Output the (X, Y) coordinate of the center of the cell containing the given text.  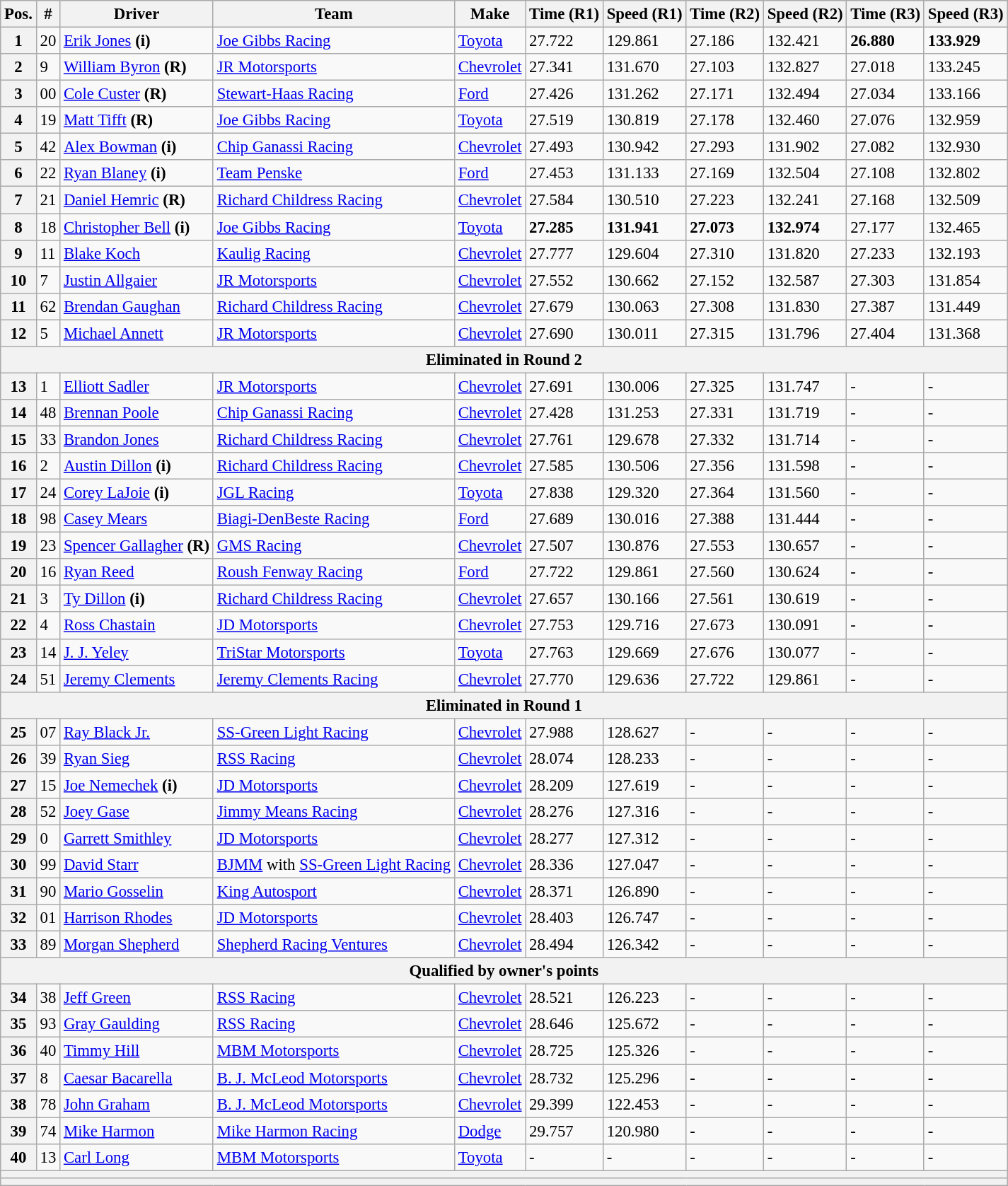
132.587 (805, 280)
Ray Black Jr. (137, 732)
28.725 (564, 1051)
Driver (137, 14)
131.444 (805, 519)
Timmy Hill (137, 1051)
29 (18, 838)
132.959 (966, 120)
129.320 (644, 493)
TriStar Motorsports (334, 652)
27.552 (564, 280)
131.253 (644, 413)
Morgan Shepherd (137, 945)
129.678 (644, 439)
27.018 (886, 67)
27.690 (564, 333)
27.561 (725, 599)
GMS Racing (334, 546)
27.763 (564, 652)
Ty Dillon (i) (137, 599)
27.332 (725, 439)
Christopher Bell (i) (137, 227)
98 (48, 519)
131.598 (805, 466)
Cole Custer (R) (137, 94)
130.506 (644, 466)
Alex Bowman (i) (137, 147)
131.449 (966, 306)
32 (18, 918)
Pos. (18, 14)
27 (18, 785)
131.133 (644, 173)
129.716 (644, 626)
27.356 (725, 466)
126.747 (644, 918)
28.209 (564, 785)
27.178 (725, 120)
42 (48, 147)
26 (18, 759)
27.034 (886, 94)
29.399 (564, 1104)
131.262 (644, 94)
27.753 (564, 626)
Elliott Sadler (137, 386)
Mario Gosselin (137, 892)
130.016 (644, 519)
27.293 (725, 147)
132.827 (805, 67)
07 (48, 732)
27.308 (725, 306)
132.421 (805, 41)
Mike Harmon Racing (334, 1131)
Make (489, 14)
78 (48, 1104)
27.168 (886, 200)
37 (18, 1078)
130.657 (805, 546)
127.312 (644, 838)
27.761 (564, 439)
William Byron (R) (137, 67)
132.504 (805, 173)
Daniel Hemric (R) (137, 200)
Eliminated in Round 1 (504, 705)
6 (18, 173)
27.584 (564, 200)
Justin Allgaier (137, 280)
27.233 (886, 253)
132.460 (805, 120)
93 (48, 1025)
132.494 (805, 94)
126.342 (644, 945)
27.676 (725, 652)
Brennan Poole (137, 413)
Jimmy Means Racing (334, 812)
Ryan Blaney (i) (137, 173)
Speed (R3) (966, 14)
Corey LaJoie (i) (137, 493)
130.091 (805, 626)
130.619 (805, 599)
# (48, 14)
28.521 (564, 998)
27.103 (725, 67)
127.047 (644, 865)
J. J. Yeley (137, 652)
130.011 (644, 333)
Jeremy Clements Racing (334, 679)
27.673 (725, 626)
99 (48, 865)
28.336 (564, 865)
131.854 (966, 280)
130.624 (805, 572)
131.796 (805, 333)
Garrett Smithley (137, 838)
27.689 (564, 519)
28.371 (564, 892)
51 (48, 679)
27.426 (564, 94)
27.507 (564, 546)
Erik Jones (i) (137, 41)
74 (48, 1131)
27.310 (725, 253)
27.770 (564, 679)
27.171 (725, 94)
Joe Nemechek (i) (137, 785)
31 (18, 892)
Time (R3) (886, 14)
27.838 (564, 493)
Qualified by owner's points (504, 971)
Joey Gase (137, 812)
28 (18, 812)
Carl Long (137, 1157)
27.073 (725, 227)
131.560 (805, 493)
129.636 (644, 679)
130.166 (644, 599)
125.296 (644, 1078)
27.988 (564, 732)
28.276 (564, 812)
27.303 (886, 280)
125.672 (644, 1025)
130.662 (644, 280)
28.277 (564, 838)
125.326 (644, 1051)
122.453 (644, 1104)
129.669 (644, 652)
Austin Dillon (i) (137, 466)
27.387 (886, 306)
28.646 (564, 1025)
132.930 (966, 147)
David Starr (137, 865)
27.082 (886, 147)
30 (18, 865)
131.830 (805, 306)
133.245 (966, 67)
34 (18, 998)
27.341 (564, 67)
132.509 (966, 200)
27.585 (564, 466)
27.152 (725, 280)
132.241 (805, 200)
28.074 (564, 759)
27.223 (725, 200)
17 (18, 493)
130.006 (644, 386)
Casey Mears (137, 519)
Caesar Bacarella (137, 1078)
130.942 (644, 147)
126.223 (644, 998)
131.714 (805, 439)
26.880 (886, 41)
128.627 (644, 732)
27.108 (886, 173)
131.820 (805, 253)
27.285 (564, 227)
Michael Annett (137, 333)
Stewart-Haas Racing (334, 94)
27.331 (725, 413)
132.193 (966, 253)
90 (48, 892)
0 (48, 838)
129.604 (644, 253)
Time (R1) (564, 14)
27.315 (725, 333)
130.819 (644, 120)
Ryan Reed (137, 572)
62 (48, 306)
130.876 (644, 546)
10 (18, 280)
12 (18, 333)
Matt Tifft (R) (137, 120)
131.902 (805, 147)
Team (334, 14)
27.519 (564, 120)
Kaulig Racing (334, 253)
SS-Green Light Racing (334, 732)
King Autosport (334, 892)
130.063 (644, 306)
27.679 (564, 306)
Mike Harmon (137, 1131)
27.404 (886, 333)
27.428 (564, 413)
127.619 (644, 785)
28.403 (564, 918)
27.388 (725, 519)
28.494 (564, 945)
28.732 (564, 1078)
128.233 (644, 759)
JGL Racing (334, 493)
29.757 (564, 1131)
35 (18, 1025)
Blake Koch (137, 253)
130.510 (644, 200)
27.657 (564, 599)
133.166 (966, 94)
132.465 (966, 227)
126.890 (644, 892)
132.974 (805, 227)
Ryan Sieg (137, 759)
BJMM with SS-Green Light Racing (334, 865)
Brandon Jones (137, 439)
Speed (R1) (644, 14)
132.802 (966, 173)
01 (48, 918)
27.553 (725, 546)
52 (48, 812)
John Graham (137, 1104)
36 (18, 1051)
27.691 (564, 386)
131.719 (805, 413)
27.186 (725, 41)
Dodge (489, 1131)
Brendan Gaughan (137, 306)
27.560 (725, 572)
Eliminated in Round 2 (504, 360)
27.177 (886, 227)
27.777 (564, 253)
133.929 (966, 41)
120.980 (644, 1131)
Ross Chastain (137, 626)
Jeremy Clements (137, 679)
48 (48, 413)
127.316 (644, 812)
Team Penske (334, 173)
25 (18, 732)
Shepherd Racing Ventures (334, 945)
131.368 (966, 333)
Speed (R2) (805, 14)
Roush Fenway Racing (334, 572)
89 (48, 945)
27.364 (725, 493)
27.325 (725, 386)
27.493 (564, 147)
Gray Gaulding (137, 1025)
130.077 (805, 652)
131.670 (644, 67)
131.747 (805, 386)
Biagi-DenBeste Racing (334, 519)
00 (48, 94)
Time (R2) (725, 14)
27.076 (886, 120)
27.169 (725, 173)
27.453 (564, 173)
Spencer Gallagher (R) (137, 546)
131.941 (644, 227)
Jeff Green (137, 998)
Harrison Rhodes (137, 918)
